Extract the (X, Y) coordinate from the center of the cell holding the provided text.  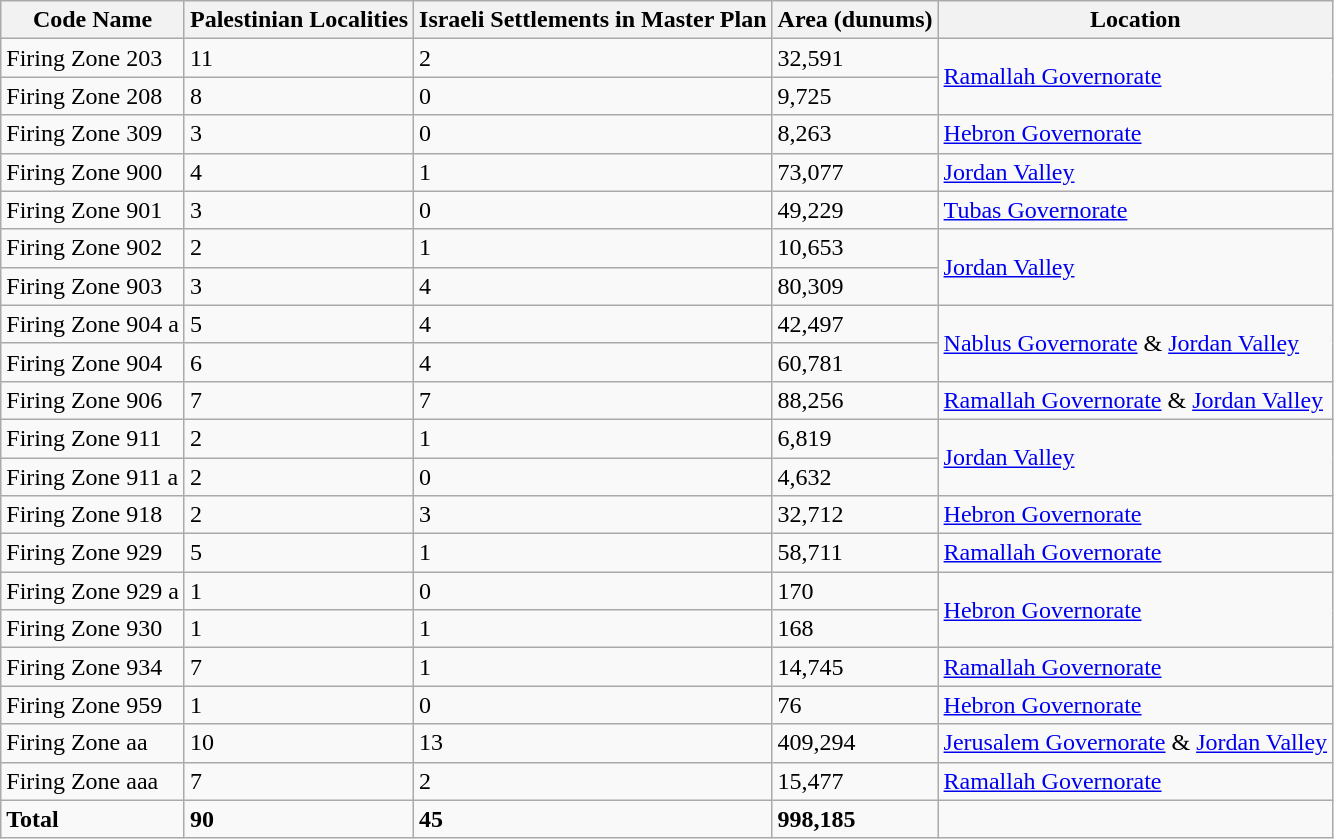
Firing Zone 309 (93, 134)
Firing Zone 911 a (93, 477)
10 (298, 743)
Firing Zone 901 (93, 210)
409,294 (855, 743)
Nablus Governorate & Jordan Valley (1136, 343)
32,591 (855, 58)
76 (855, 705)
170 (855, 591)
8 (298, 96)
6 (298, 362)
6,819 (855, 438)
Firing Zone aa (93, 743)
168 (855, 629)
Firing Zone 934 (93, 667)
42,497 (855, 324)
Palestinian Localities (298, 20)
58,711 (855, 553)
Location (1136, 20)
Ramallah Governorate & Jordan Valley (1136, 400)
4,632 (855, 477)
73,077 (855, 172)
Firing Zone 903 (93, 286)
Firing Zone 904 a (93, 324)
60,781 (855, 362)
Firing Zone 929 a (93, 591)
11 (298, 58)
Code Name (93, 20)
88,256 (855, 400)
15,477 (855, 781)
8,263 (855, 134)
Firing Zone 918 (93, 515)
Jerusalem Governorate & Jordan Valley (1136, 743)
Firing Zone 959 (93, 705)
49,229 (855, 210)
90 (298, 819)
Firing Zone 208 (93, 96)
Israeli Settlements in Master Plan (594, 20)
998,185 (855, 819)
80,309 (855, 286)
Firing Zone 904 (93, 362)
Firing Zone 203 (93, 58)
Area (dunums) (855, 20)
Total (93, 819)
Firing Zone 929 (93, 553)
10,653 (855, 248)
45 (594, 819)
32,712 (855, 515)
Firing Zone 900 (93, 172)
Firing Zone aaa (93, 781)
9,725 (855, 96)
Firing Zone 906 (93, 400)
Tubas Governorate (1136, 210)
Firing Zone 902 (93, 248)
14,745 (855, 667)
13 (594, 743)
Firing Zone 911 (93, 438)
Firing Zone 930 (93, 629)
